Determine the (x, y) coordinate at the center of the cell enclosing the given text.  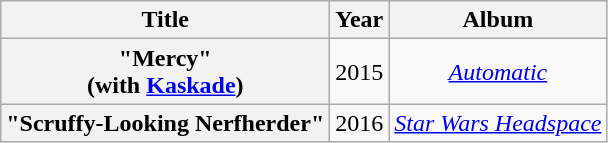
Automatic (498, 72)
2015 (360, 72)
Title (166, 20)
"Scruffy-Looking Nerfherder" (166, 123)
2016 (360, 123)
"Mercy"(with Kaskade) (166, 72)
Year (360, 20)
Album (498, 20)
Star Wars Headspace (498, 123)
